Search for the cell housing the specified text and yield its (x, y) center coordinate. 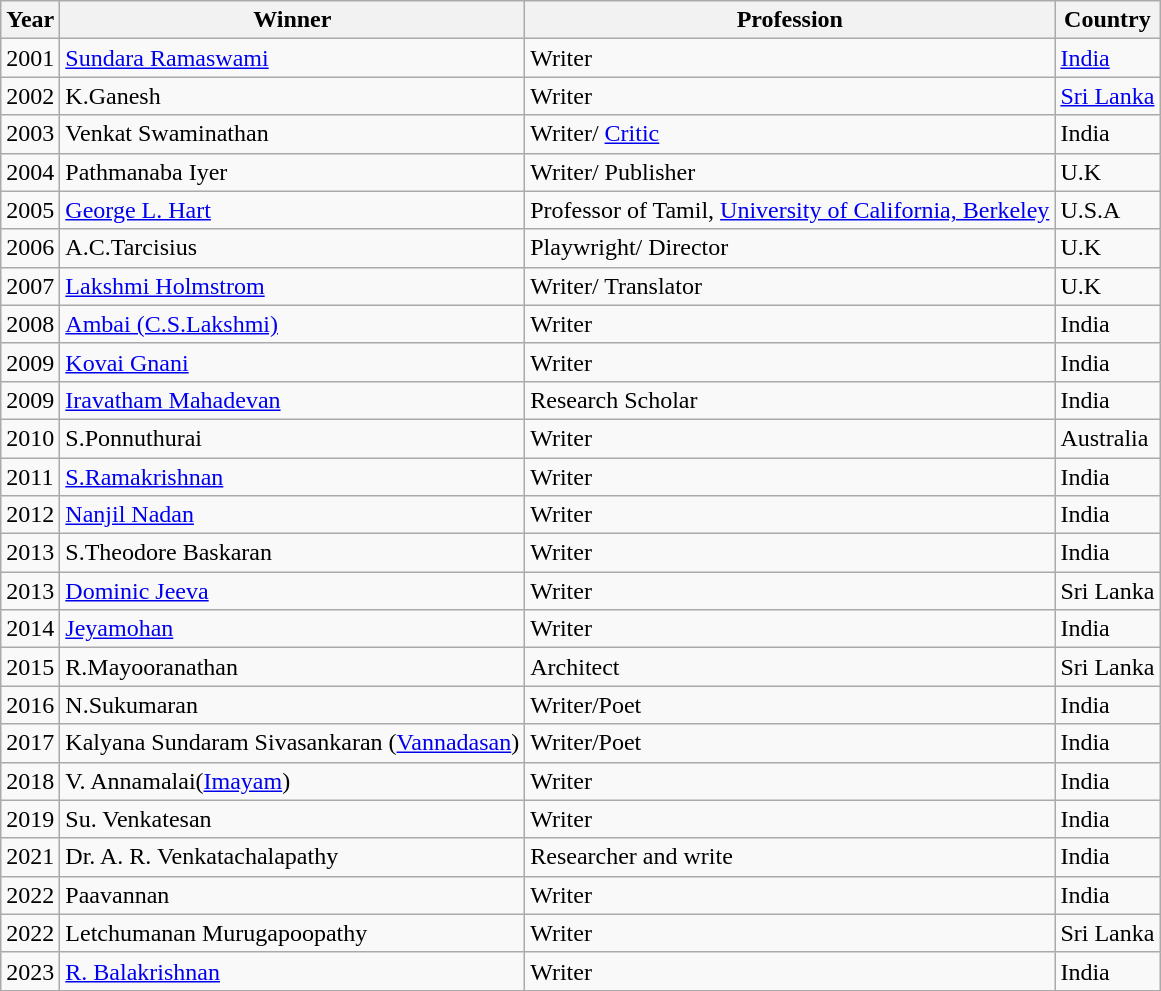
Pathmanaba Iyer (292, 172)
Writer/ Translator (790, 286)
R. Balakrishnan (292, 971)
Professor of Tamil, University of California, Berkeley (790, 210)
Nanjil Nadan (292, 515)
2004 (30, 172)
2014 (30, 629)
Sundara Ramaswami (292, 58)
2007 (30, 286)
Architect (790, 667)
2017 (30, 743)
Jeyamohan (292, 629)
Profession (790, 20)
Country (1108, 20)
Iravatham Mahadevan (292, 400)
R.Mayooranathan (292, 667)
2018 (30, 781)
Su. Venkatesan (292, 819)
V. Annamalai(Imayam) (292, 781)
Writer/ Publisher (790, 172)
2016 (30, 705)
Researcher and write (790, 857)
2015 (30, 667)
K.Ganesh (292, 96)
Venkat Swaminathan (292, 134)
Year (30, 20)
2001 (30, 58)
S.Ramakrishnan (292, 477)
2010 (30, 438)
2011 (30, 477)
S.Ponnuthurai (292, 438)
Lakshmi Holmstrom (292, 286)
Writer/ Critic (790, 134)
Winner (292, 20)
Playwright/ Director (790, 248)
Letchumanan Murugapoopathy (292, 933)
N.Sukumaran (292, 705)
Kalyana Sundaram Sivasankaran (Vannadasan) (292, 743)
Dominic Jeeva (292, 591)
A.C.Tarcisius (292, 248)
2008 (30, 324)
2023 (30, 971)
U.S.A (1108, 210)
Paavannan (292, 895)
2012 (30, 515)
George L. Hart (292, 210)
2019 (30, 819)
2003 (30, 134)
2002 (30, 96)
2021 (30, 857)
Dr. A. R. Venkatachalapathy (292, 857)
2005 (30, 210)
S.Theodore Baskaran (292, 553)
Kovai Gnani (292, 362)
Ambai (C.S.Lakshmi) (292, 324)
Research Scholar (790, 400)
2006 (30, 248)
Australia (1108, 438)
